Output the [x, y] coordinate of the center of the cell containing the given text.  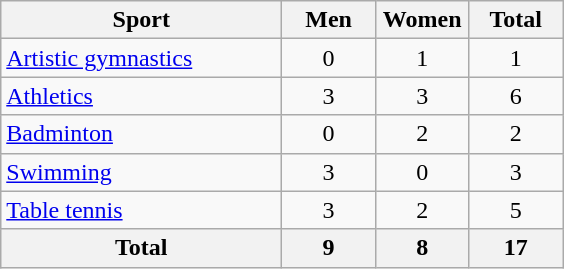
5 [516, 210]
Women [422, 20]
Artistic gymnastics [142, 58]
6 [516, 96]
Athletics [142, 96]
8 [422, 248]
9 [329, 248]
Swimming [142, 172]
Table tennis [142, 210]
Men [329, 20]
Badminton [142, 134]
Sport [142, 20]
17 [516, 248]
